Capture the cell that displays the provided text and extract its (x, y) central coordinate. 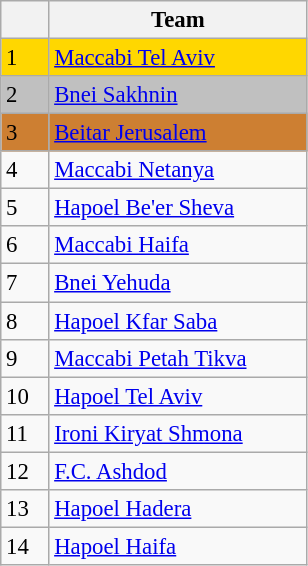
10 (25, 396)
8 (25, 321)
Ironi Kiryat Shmona (178, 433)
Bnei Yehuda (178, 283)
Maccabi Tel Aviv (178, 58)
9 (25, 358)
13 (25, 509)
6 (25, 245)
Beitar Jerusalem (178, 133)
Hapoel Haifa (178, 546)
Maccabi Haifa (178, 245)
5 (25, 208)
3 (25, 133)
4 (25, 170)
1 (25, 58)
Hapoel Tel Aviv (178, 396)
Hapoel Hadera (178, 509)
14 (25, 546)
F.C. Ashdod (178, 471)
2 (25, 95)
11 (25, 433)
Maccabi Netanya (178, 170)
Maccabi Petah Tikva (178, 358)
Bnei Sakhnin (178, 95)
12 (25, 471)
Hapoel Kfar Saba (178, 321)
Team (178, 20)
Hapoel Be'er Sheva (178, 208)
7 (25, 283)
